Determine the [x, y] coordinate at the center of the cell enclosing the given text.  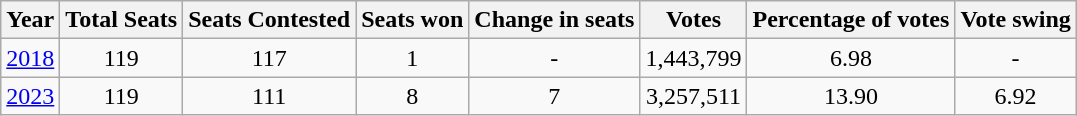
3,257,511 [694, 96]
2018 [30, 58]
13.90 [851, 96]
Year [30, 20]
6.92 [1016, 96]
7 [554, 96]
6.98 [851, 58]
8 [412, 96]
1 [412, 58]
111 [270, 96]
Change in seats [554, 20]
Seats Contested [270, 20]
Seats won [412, 20]
117 [270, 58]
Percentage of votes [851, 20]
Total Seats [122, 20]
2023 [30, 96]
Votes [694, 20]
Vote swing [1016, 20]
1,443,799 [694, 58]
